Provide the [x, y] coordinate of the cell's center where the given text is located.  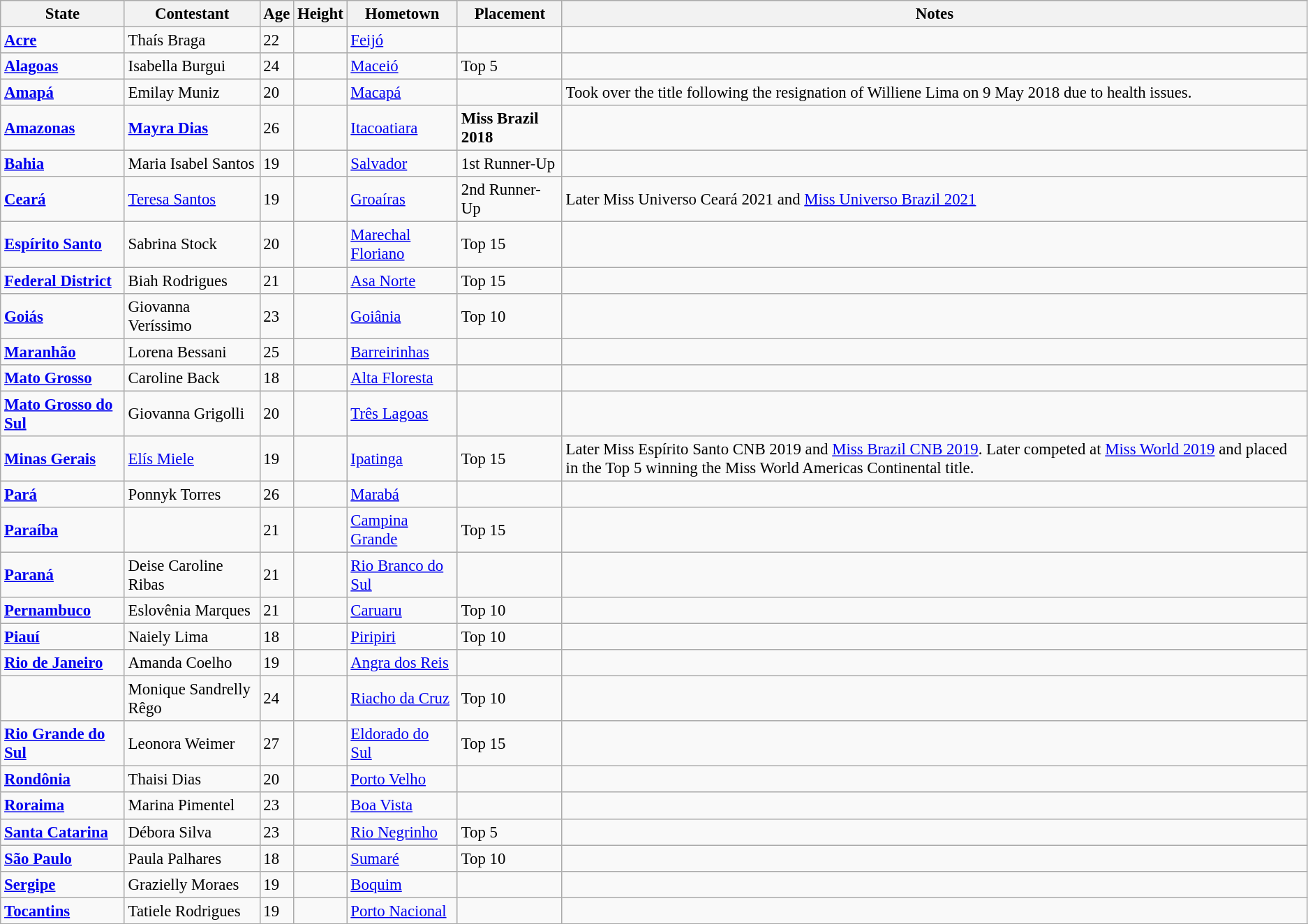
Caroline Back [192, 378]
Goiás [63, 315]
Tatiele Rodrigues [192, 911]
Rio de Janeiro [63, 663]
Amanda Coelho [192, 663]
Piripiri [402, 637]
Boquim [402, 884]
Thaís Braga [192, 40]
Alagoas [63, 66]
Mayra Dias [192, 128]
Took over the title following the resignation of Williene Lima on 9 May 2018 due to health issues. [934, 93]
Isabella Burgui [192, 66]
Mato Grosso do Sul [63, 413]
Amazonas [63, 128]
Naiely Lima [192, 637]
Pernambuco [63, 611]
Paraíba [63, 530]
Ceará [63, 200]
Porto Velho [402, 780]
Marina Pimentel [192, 806]
Contestant [192, 14]
Amapá [63, 93]
Bahia [63, 164]
Asa Norte [402, 281]
Minas Gerais [63, 459]
Sabrina Stock [192, 244]
Espírito Santo [63, 244]
Ponnyk Torres [192, 494]
Campina Grande [402, 530]
Tocantins [63, 911]
Eldorado do Sul [402, 744]
Alta Floresta [402, 378]
Notes [934, 14]
Grazielly Moraes [192, 884]
Três Lagoas [402, 413]
Mato Grosso [63, 378]
Sumaré [402, 858]
2nd Runner-Up [510, 200]
Marechal Floriano [402, 244]
Teresa Santos [192, 200]
Giovanna Grigolli [192, 413]
Itacoatiara [402, 128]
Porto Nacional [402, 911]
Biah Rodrigues [192, 281]
Miss Brazil 2018 [510, 128]
Giovanna Veríssimo [192, 315]
Deise Caroline Ribas [192, 575]
Ipatinga [402, 459]
Feijó [402, 40]
São Paulo [63, 858]
Paraná [63, 575]
State [63, 14]
Maceió [402, 66]
Monique Sandrelly Rêgo [192, 699]
Maria Isabel Santos [192, 164]
Maranhão [63, 352]
Later Miss Universo Ceará 2021 and Miss Universo Brazil 2021 [934, 200]
Thaisi Dias [192, 780]
22 [276, 40]
Emilay Muniz [192, 93]
Eslovênia Marques [192, 611]
Marabá [402, 494]
Sergipe [63, 884]
Piauí [63, 637]
Elís Miele [192, 459]
Débora Silva [192, 832]
Riacho da Cruz [402, 699]
Boa Vista [402, 806]
Salvador [402, 164]
Rio Branco do Sul [402, 575]
Rio Grande do Sul [63, 744]
Placement [510, 14]
Angra dos Reis [402, 663]
Hometown [402, 14]
27 [276, 744]
Roraima [63, 806]
Pará [63, 494]
Paula Palhares [192, 858]
Rondônia [63, 780]
Age [276, 14]
Groaíras [402, 200]
Height [320, 14]
25 [276, 352]
Leonora Weimer [192, 744]
Acre [63, 40]
Santa Catarina [63, 832]
Macapá [402, 93]
Barreirinhas [402, 352]
1st Runner-Up [510, 164]
Caruaru [402, 611]
Federal District [63, 281]
Lorena Bessani [192, 352]
Goiânia [402, 315]
Rio Negrinho [402, 832]
